Output the [x, y] coordinate of the center of the cell containing the given text.  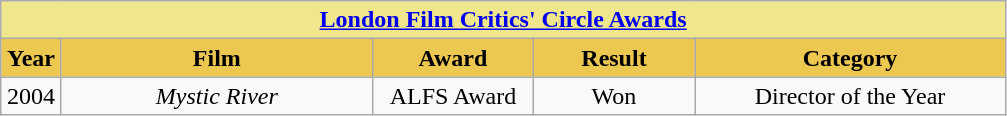
Director of the Year [850, 96]
London Film Critics' Circle Awards [504, 20]
Won [614, 96]
Category [850, 58]
ALFS Award [452, 96]
Award [452, 58]
Film [216, 58]
Mystic River [216, 96]
Result [614, 58]
Year [32, 58]
2004 [32, 96]
